Output the [x, y] coordinate of the center of the cell containing the given text.  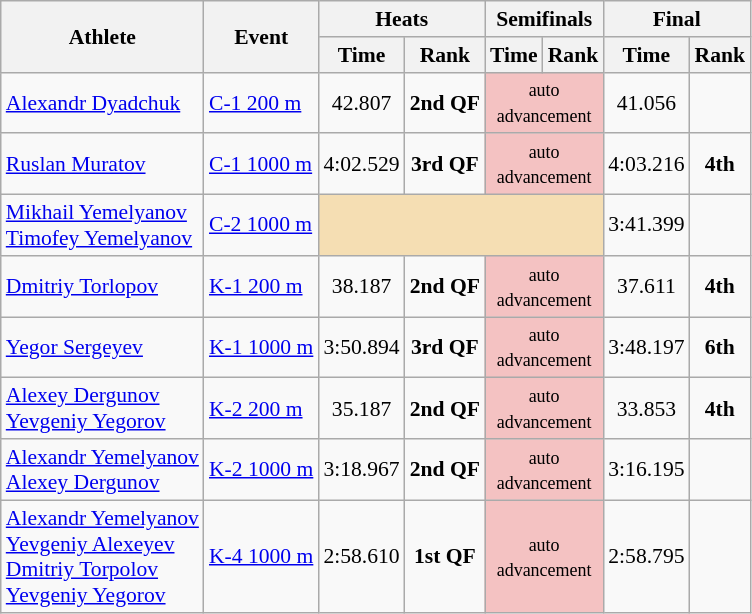
C-1 1000 m [261, 164]
K-1 200 m [261, 286]
Alexey DergunovYevgeniy Yegorov [102, 408]
3:16.195 [646, 470]
C-2 1000 m [261, 226]
Dmitriy Torlopov [102, 286]
35.187 [361, 408]
Final [676, 19]
Ruslan Muratov [102, 164]
C-1 200 m [261, 102]
Alexandr Dyadchuk [102, 102]
4:03.216 [646, 164]
3:48.197 [646, 348]
6th [720, 348]
33.853 [646, 408]
K-4 1000 m [261, 556]
Semifinals [544, 19]
Heats [402, 19]
3:50.894 [361, 348]
Mikhail YemelyanovTimofey Yemelyanov [102, 226]
38.187 [361, 286]
3:18.967 [361, 470]
Alexandr YemelyanovYevgeniy AlexeyevDmitriy TorpolovYevgeniy Yegorov [102, 556]
37.611 [646, 286]
K-2 1000 m [261, 470]
Alexandr YemelyanovAlexey Dergunov [102, 470]
42.807 [361, 102]
2:58.795 [646, 556]
3:41.399 [646, 226]
Yegor Sergeyev [102, 348]
1st QF [445, 556]
Athlete [102, 36]
41.056 [646, 102]
K-2 200 m [261, 408]
2:58.610 [361, 556]
4:02.529 [361, 164]
Event [261, 36]
K-1 1000 m [261, 348]
